Detect which cell encompasses the target text, then output its (X, Y) center coordinate. 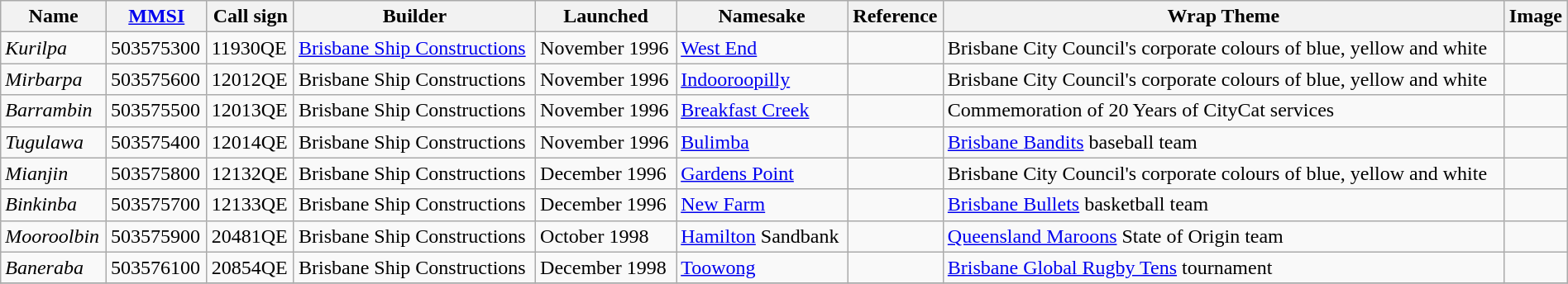
12013QE (250, 111)
Reference (896, 17)
Barrambin (54, 111)
Bulimba (762, 142)
Commemoration of 20 Years of CityCat services (1223, 111)
Wrap Theme (1223, 17)
Tugulawa (54, 142)
Launched (606, 17)
Kurilpa (54, 48)
503575500 (156, 111)
Queensland Maroons State of Origin team (1223, 236)
Mirbarpa (54, 79)
Brisbane Global Rugby Tens tournament (1223, 267)
Gardens Point (762, 173)
Indooroopilly (762, 79)
MMSI (156, 17)
Toowong (762, 267)
11930QE (250, 48)
Mianjin (54, 173)
Call sign (250, 17)
12133QE (250, 205)
Namesake (762, 17)
20854QE (250, 267)
Breakfast Creek (762, 111)
Image (1535, 17)
20481QE (250, 236)
New Farm (762, 205)
503575700 (156, 205)
12012QE (250, 79)
503576100 (156, 267)
Mooroolbin (54, 236)
503575600 (156, 79)
503575400 (156, 142)
503575300 (156, 48)
Name (54, 17)
Brisbane Bandits baseball team (1223, 142)
December 1998 (606, 267)
October 1998 (606, 236)
503575800 (156, 173)
Baneraba (54, 267)
Hamilton Sandbank (762, 236)
Builder (414, 17)
12132QE (250, 173)
503575900 (156, 236)
Binkinba (54, 205)
West End (762, 48)
Brisbane Bullets basketball team (1223, 205)
12014QE (250, 142)
